Return [X, Y] of the center of cell containing provided text 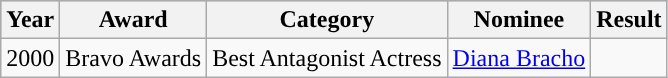
Nominee [519, 20]
Result [629, 20]
Best Antagonist Actress [327, 58]
2000 [30, 58]
Award [134, 20]
Diana Bracho [519, 58]
Category [327, 20]
Year [30, 20]
Bravo Awards [134, 58]
